Return the [x, y] coordinate for the center point of the cell that contains the specified text.  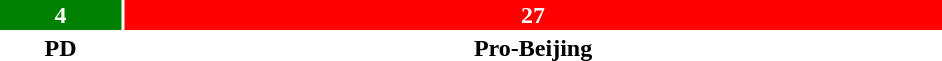
27 [533, 15]
4 [60, 15]
